Detect which cell encompasses the target text, then output its [x, y] center coordinate. 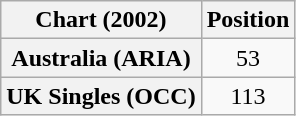
Position [248, 20]
Chart (2002) [101, 20]
53 [248, 58]
113 [248, 96]
UK Singles (OCC) [101, 96]
Australia (ARIA) [101, 58]
